Scan for the cell matching the given text and deliver its (X, Y) coordinate at center. 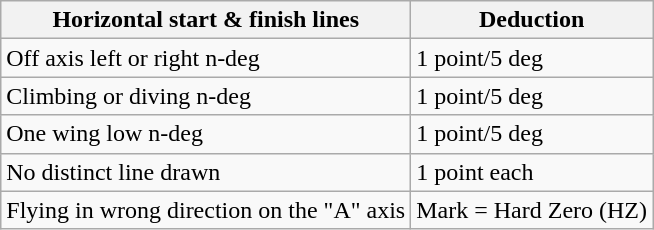
Flying in wrong direction on the "A" axis (206, 210)
1 point each (532, 172)
Mark = Hard Zero (HZ) (532, 210)
Deduction (532, 20)
No distinct line drawn (206, 172)
Off axis left or right n-deg (206, 58)
One wing low n-deg (206, 134)
Horizontal start & finish lines (206, 20)
Climbing or diving n-deg (206, 96)
